Capture the cell that displays the provided text and extract its [x, y] central coordinate. 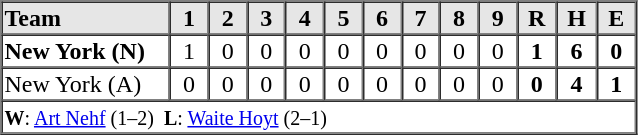
3 [266, 18]
New York (N) [86, 50]
9 [498, 18]
E [616, 18]
W: Art Nehf (1–2) L: Waite Hoyt (2–1) [319, 116]
H [577, 18]
5 [344, 18]
Team [86, 18]
New York (A) [86, 84]
8 [460, 18]
2 [228, 18]
R [537, 18]
7 [420, 18]
